From the cell containing the given text, extract its center point as (X, Y) coordinate. 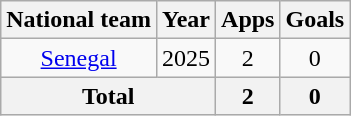
National team (79, 20)
Goals (315, 20)
Total (108, 96)
Apps (248, 20)
Senegal (79, 58)
Year (186, 20)
2025 (186, 58)
